Output the (X, Y) coordinate of the center of the cell containing the given text.  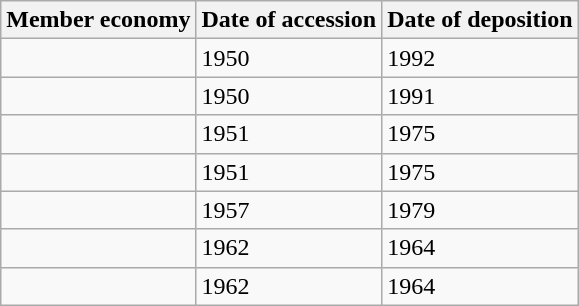
1979 (480, 210)
1957 (289, 210)
Member economy (98, 20)
1991 (480, 96)
Date of deposition (480, 20)
1992 (480, 58)
Date of accession (289, 20)
